Pinpoint the cell where the given text exists, returning its (X, Y) midpoint coordinate. 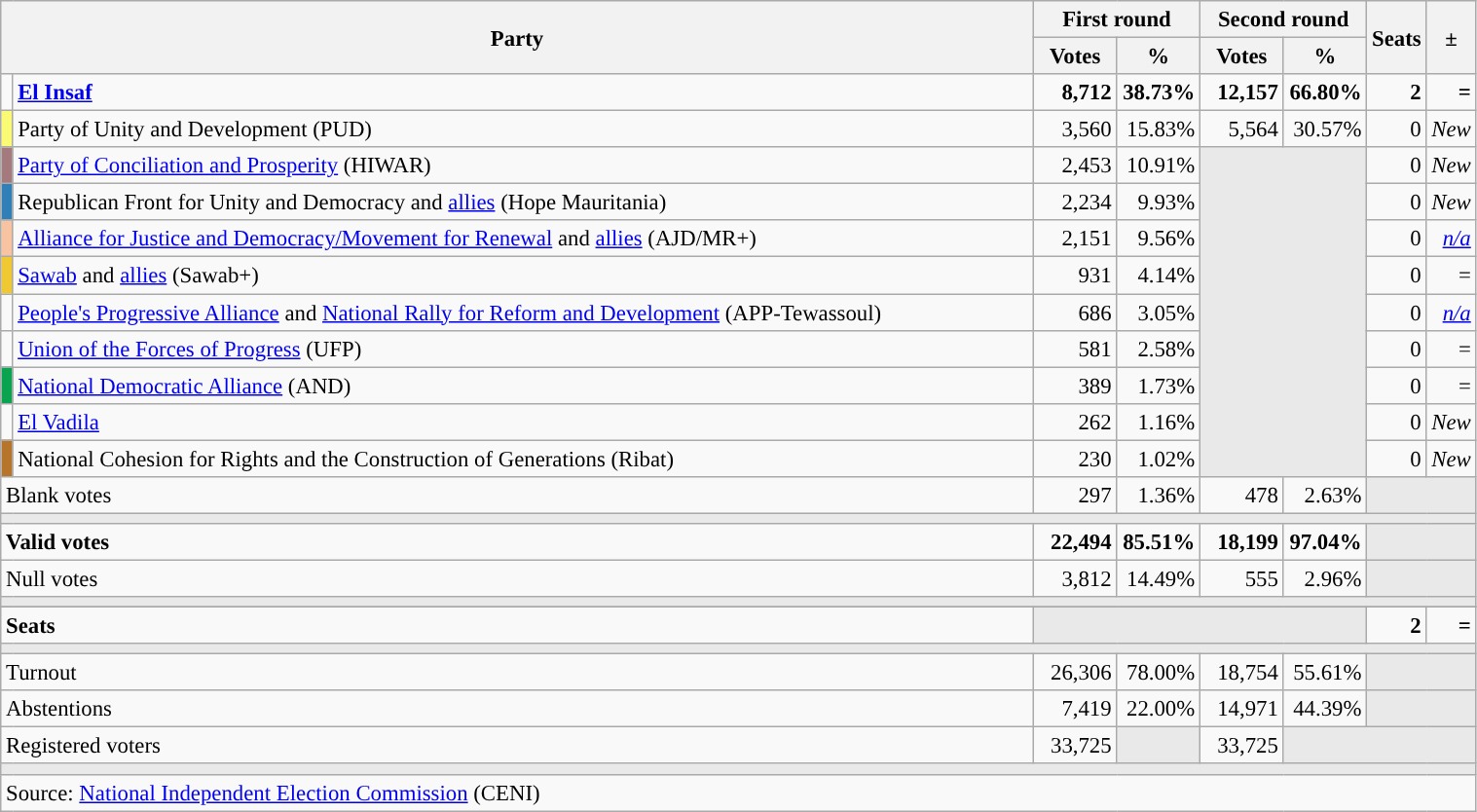
2,151 (1075, 239)
2.63% (1325, 496)
66.80% (1325, 92)
38.73% (1159, 92)
26,306 (1075, 673)
3,560 (1075, 129)
1.02% (1159, 459)
Second round (1283, 19)
Source: National Independent Election Commission (CENI) (738, 793)
14,971 (1242, 709)
Party of Unity and Development (PUD) (523, 129)
1.36% (1159, 496)
Valid votes (518, 542)
People's Progressive Alliance and National Rally for Reform and Development (APP-Tewassoul) (523, 313)
Party (518, 37)
262 (1075, 422)
5,564 (1242, 129)
Republican Front for Unity and Democracy and allies (Hope Mauritania) (523, 203)
18,199 (1242, 542)
2,234 (1075, 203)
30.57% (1325, 129)
1.16% (1159, 422)
931 (1075, 276)
22,494 (1075, 542)
3.05% (1159, 313)
389 (1075, 386)
2.96% (1325, 578)
55.61% (1325, 673)
1.73% (1159, 386)
Registered voters (518, 746)
15.83% (1159, 129)
18,754 (1242, 673)
85.51% (1159, 542)
Null votes (518, 578)
581 (1075, 349)
14.49% (1159, 578)
National Democratic Alliance (AND) (523, 386)
Blank votes (518, 496)
Party of Conciliation and Prosperity (HIWAR) (523, 166)
297 (1075, 496)
El Insaf (523, 92)
4.14% (1159, 276)
2,453 (1075, 166)
12,157 (1242, 92)
Union of the Forces of Progress (UFP) (523, 349)
78.00% (1159, 673)
2.58% (1159, 349)
230 (1075, 459)
97.04% (1325, 542)
Abstentions (518, 709)
El Vadila (523, 422)
First round (1116, 19)
± (1451, 37)
7,419 (1075, 709)
Turnout (518, 673)
44.39% (1325, 709)
9.93% (1159, 203)
555 (1242, 578)
686 (1075, 313)
8,712 (1075, 92)
Sawab and allies (Sawab+) (523, 276)
9.56% (1159, 239)
10.91% (1159, 166)
22.00% (1159, 709)
478 (1242, 496)
National Cohesion for Rights and the Construction of Generations (Ribat) (523, 459)
Alliance for Justice and Democracy/Movement for Renewal and allies (AJD/MR+) (523, 239)
3,812 (1075, 578)
